Extract the (x, y) coordinate from the center of the cell holding the provided text.  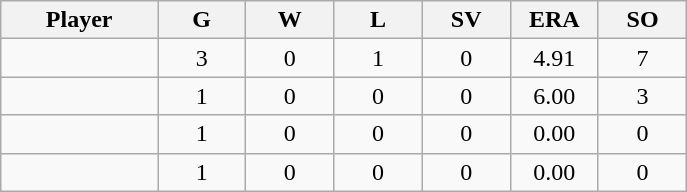
W (290, 20)
6.00 (554, 96)
7 (642, 58)
ERA (554, 20)
SO (642, 20)
L (378, 20)
SV (466, 20)
Player (80, 20)
4.91 (554, 58)
G (202, 20)
